Capture the cell that displays the provided text and extract its [x, y] central coordinate. 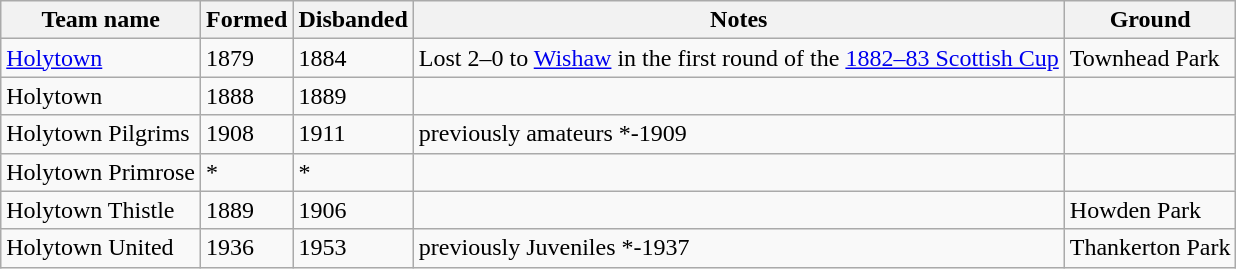
1936 [246, 248]
Disbanded [353, 20]
Formed [246, 20]
Holytown United [101, 248]
1888 [246, 96]
1953 [353, 248]
Thankerton Park [1150, 248]
Team name [101, 20]
1879 [246, 58]
Howden Park [1150, 210]
Ground [1150, 20]
previously amateurs *-1909 [738, 134]
Townhead Park [1150, 58]
1906 [353, 210]
previously Juveniles *-1937 [738, 248]
Holytown Primrose [101, 172]
1911 [353, 134]
1884 [353, 58]
Holytown Thistle [101, 210]
Lost 2–0 to Wishaw in the first round of the 1882–83 Scottish Cup [738, 58]
Holytown Pilgrims [101, 134]
1908 [246, 134]
Notes [738, 20]
